From the cell containing the given text, extract its center point as [x, y] coordinate. 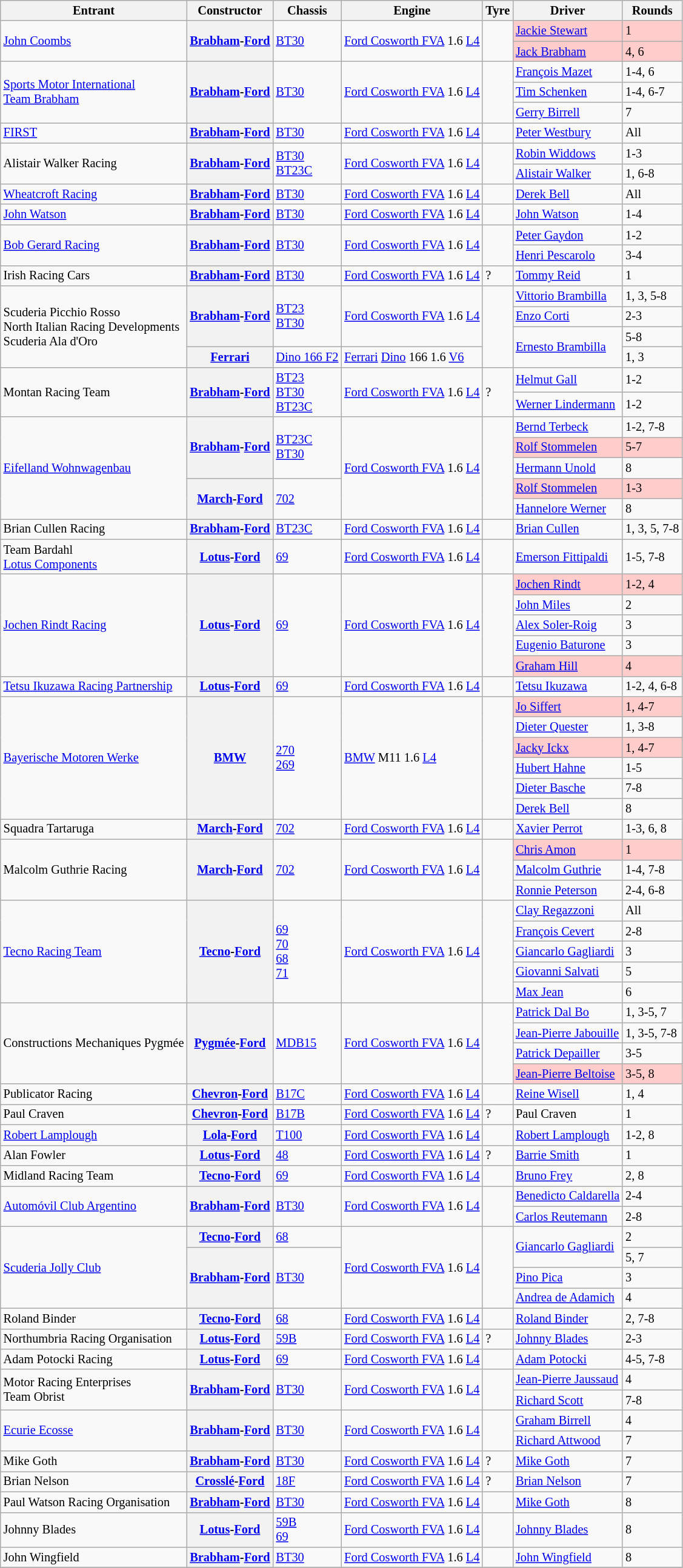
Hannelore Werner [567, 508]
Alistair Walker Racing [94, 164]
MDB15 [308, 1043]
3-4 [652, 255]
Midland Racing Team [94, 1175]
John Miles [567, 605]
Richard Scott [567, 1400]
Jean-Pierre Beltoise [567, 1074]
Rounds [652, 10]
Tetsu Ikuzawa Racing Partnership [94, 686]
Ernesto Brambilla [567, 347]
4-5, 7-8 [652, 1359]
Robin Widdows [567, 153]
Lola-Ford [230, 1135]
Entrant [94, 10]
BMW M11 1.6 L4 [412, 757]
François Mazet [567, 71]
Ferrari Dino 166 1.6 V6 [412, 357]
1, 3, 5, 7-8 [652, 529]
Alistair Walker [567, 174]
Tim Schenken [567, 92]
Pino Pica [567, 1278]
BT23CBT30 [308, 447]
1, 3-5, 7-8 [652, 1033]
Werner Lindermann [567, 405]
Max Jean [567, 992]
Reine Wisell [567, 1094]
Andrea de Adamich [567, 1298]
Henri Pescarolo [567, 255]
François Cevert [567, 931]
Paul Watson Racing Organisation [94, 1502]
Jean-Pierre Jaussaud [567, 1380]
Alan Fowler [94, 1155]
2, 7-8 [652, 1318]
1, 3-5, 7 [652, 1012]
Vittorio Brambilla [567, 296]
1, 3, 5-8 [652, 296]
Dino 166 F2 [308, 357]
Brian Cullen Racing [94, 529]
Hermann Unold [567, 468]
Carlos Reutemann [567, 1217]
1, 6-8 [652, 174]
BT30BT23C [308, 164]
Montan Racing Team [94, 392]
Helmut Gall [567, 379]
Jean-Pierre Jabouille [567, 1033]
Jochen Rindt [567, 584]
Clay Regazzoni [567, 911]
Giovanni Salvati [567, 972]
Alex Soler-Roig [567, 625]
BT23BT30 [308, 316]
Peter Gaydon [567, 235]
1-3, 6, 8 [652, 829]
Engine [412, 10]
Barrie Smith [567, 1155]
Adam Potocki [567, 1359]
FIRST [94, 133]
Jackie Stewart [567, 31]
Adam Potocki Racing [94, 1359]
2, 8 [652, 1175]
Wheatcroft Racing [94, 194]
Constructions Mechaniques Pygmée [94, 1043]
BT23BT30BT23C [308, 392]
18F [308, 1481]
Tommy Reid [567, 276]
T100 [308, 1135]
Tecno Racing Team [94, 951]
1, 3 [652, 357]
Jo Siffert [567, 706]
1, 3-8 [652, 727]
1-4 [652, 214]
4, 6 [652, 51]
Hubert Hahne [567, 768]
BT23C [308, 529]
Motor Racing Enterprises Team Obrist [94, 1390]
Dieter Basche [567, 788]
5-8 [652, 337]
59B [308, 1339]
Tetsu Ikuzawa [567, 686]
Squadra Tartaruga [94, 829]
1-2, 8 [652, 1135]
Gerry Birrell [567, 113]
1-2, 4 [652, 584]
B17B [308, 1114]
Eifelland Wohnwagenbau [94, 468]
Enzo Corti [567, 316]
Dieter Quester [567, 727]
Benedicto Caldarella [567, 1196]
5 [652, 972]
3-5, 8 [652, 1074]
Chassis [308, 10]
Jochen Rindt Racing [94, 625]
1-4, 6-7 [652, 92]
6 [652, 992]
Bob Gerard Racing [94, 245]
Emerson Fittipaldi [567, 557]
B17C [308, 1094]
Irish Racing Cars [94, 276]
Team Bardahl Lotus Components [94, 557]
1-2, 7-8 [652, 427]
Automóvil Club Argentino [94, 1206]
2-4, 6-8 [652, 890]
270269 [308, 757]
John Coombs [94, 41]
1, 4 [652, 1094]
Malcolm Guthrie Racing [94, 870]
Graham Hill [567, 666]
Ferrari [230, 357]
1-4, 6 [652, 71]
Peter Westbury [567, 133]
5, 7 [652, 1257]
Patrick Dal Bo [567, 1012]
1-2, 4, 6-8 [652, 686]
Richard Attwood [567, 1441]
Chris Amon [567, 849]
Graham Birrell [567, 1420]
Bernd Terbeck [567, 427]
1-5, 7-8 [652, 557]
Sports Motor International Team Brabham [94, 92]
Ecurie Ecosse [94, 1430]
Jack Brabham [567, 51]
Xavier Perrot [567, 829]
Bayerische Motoren Werke [94, 757]
1-4, 7-8 [652, 870]
59B69 [308, 1530]
1-5 [652, 768]
3-5 [652, 1054]
Jacky Ickx [567, 748]
69706871 [308, 951]
Pygmée-Ford [230, 1043]
Bruno Frey [567, 1175]
Constructor [230, 10]
Scuderia Picchio Rosso North Italian Racing Developments Scuderia Ala d'Oro [94, 327]
Malcolm Guthrie [567, 870]
2-4 [652, 1196]
BMW [230, 757]
Eugenio Baturone [567, 645]
Publicator Racing [94, 1094]
Tyre [498, 10]
Ronnie Peterson [567, 890]
48 [308, 1155]
Crosslé-Ford [230, 1481]
Patrick Depailler [567, 1054]
5-7 [652, 447]
Driver [567, 10]
Northumbria Racing Organisation [94, 1339]
Scuderia Jolly Club [94, 1267]
Brian Cullen [567, 529]
